Search for the cell housing the specified text and yield its [x, y] center coordinate. 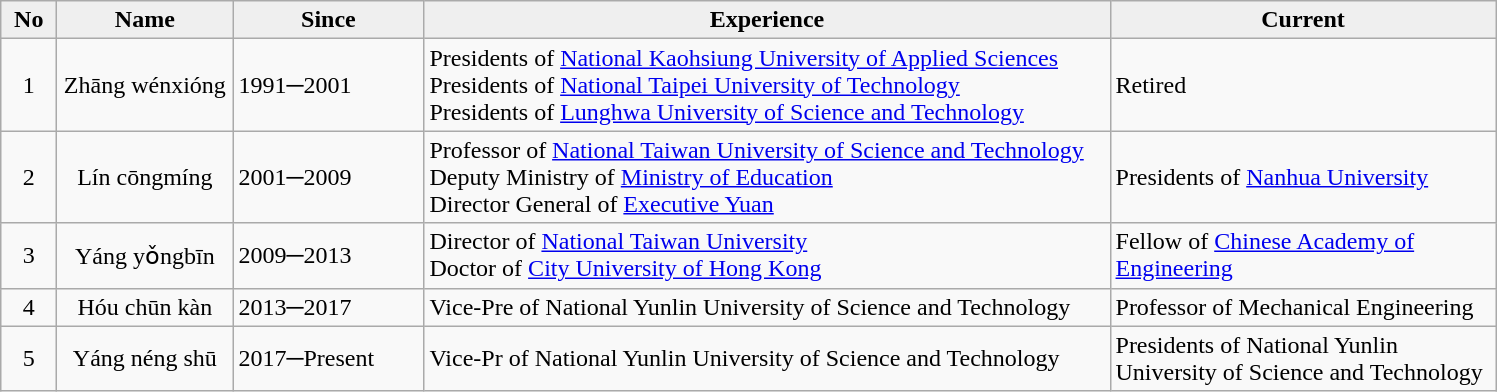
Experience [767, 20]
2017─Present [328, 358]
Yáng yǒngbīn [145, 256]
Director of National Taiwan UniversityDoctor of City University of Hong Kong [767, 256]
Current [1303, 20]
Lín cōngmíng [145, 177]
1 [29, 85]
4 [29, 307]
Retired [1303, 85]
Presidents of National Yunlin University of Science and Technology [1303, 358]
Professor of Mechanical Engineering [1303, 307]
2013─2017 [328, 307]
1991─2001 [328, 85]
Since [328, 20]
Vice-Pre of National Yunlin University of Science and Technology [767, 307]
Professor of National Taiwan University of Science and Technology Deputy Ministry of Ministry of EducationDirector General of Executive Yuan [767, 177]
Name [145, 20]
3 [29, 256]
Zhāng wénxióng [145, 85]
No [29, 20]
Presidents of Nanhua University [1303, 177]
Vice-Pr of National Yunlin University of Science and Technology [767, 358]
2001─2009 [328, 177]
2009─2013 [328, 256]
Yáng néng shū [145, 358]
Hóu chūn kàn [145, 307]
5 [29, 358]
Fellow of Chinese Academy of Engineering [1303, 256]
2 [29, 177]
